Extract the [x, y] coordinate from the center of the cell holding the provided text.  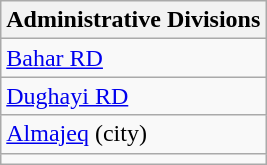
Dughayi RD [134, 96]
Bahar RD [134, 58]
Almajeq (city) [134, 134]
Administrative Divisions [134, 20]
